Locate the cell with the specified text and output its [x, y] center coordinate. 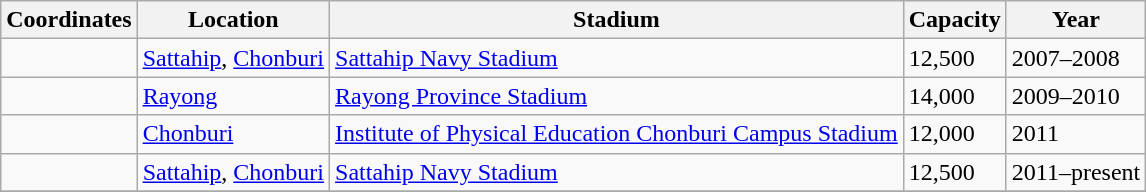
2007–2008 [1076, 58]
Stadium [617, 20]
Chonburi [233, 134]
Rayong Province Stadium [617, 96]
Institute of Physical Education Chonburi Campus Stadium [617, 134]
14,000 [954, 96]
Year [1076, 20]
Location [233, 20]
Coordinates [69, 20]
12,000 [954, 134]
Rayong [233, 96]
2011 [1076, 134]
2011–present [1076, 172]
Capacity [954, 20]
2009–2010 [1076, 96]
